Capture the cell that displays the provided text and extract its (x, y) central coordinate. 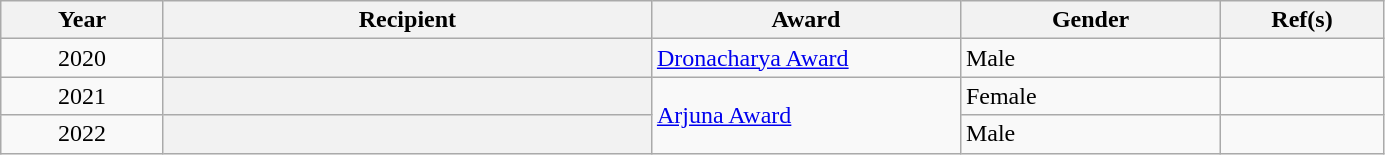
2020 (82, 58)
2021 (82, 96)
Female (1090, 96)
Year (82, 20)
Arjuna Award (806, 115)
Recipient (407, 20)
2022 (82, 134)
Ref(s) (1302, 20)
Gender (1090, 20)
Dronacharya Award (806, 58)
Award (806, 20)
